Extract the [x, y] coordinate from the center of the cell holding the provided text.  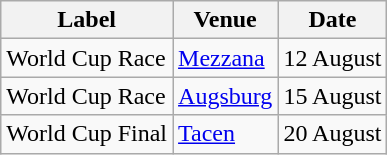
Tacen [226, 134]
World Cup Final [87, 134]
Label [87, 20]
Date [332, 20]
Venue [226, 20]
20 August [332, 134]
15 August [332, 96]
Augsburg [226, 96]
Mezzana [226, 58]
12 August [332, 58]
